Pinpoint the cell where the given text exists, returning its [x, y] midpoint coordinate. 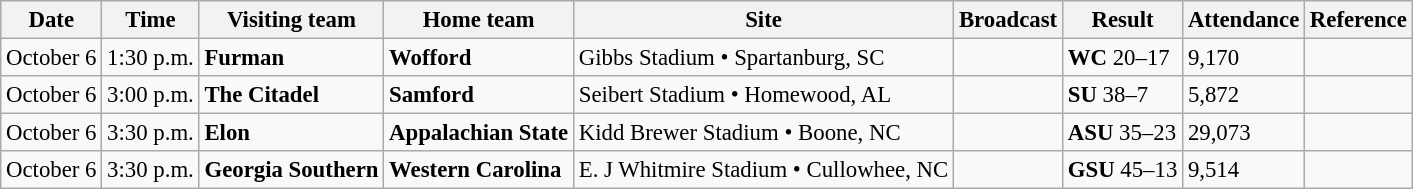
29,073 [1244, 133]
Kidd Brewer Stadium • Boone, NC [763, 133]
Gibbs Stadium • Spartanburg, SC [763, 58]
1:30 p.m. [150, 58]
Site [763, 20]
Home team [479, 20]
SU 38–7 [1122, 95]
3:00 p.m. [150, 95]
Western Carolina [479, 170]
Samford [479, 95]
Attendance [1244, 20]
9,514 [1244, 170]
Broadcast [1008, 20]
E. J Whitmire Stadium • Cullowhee, NC [763, 170]
Seibert Stadium • Homewood, AL [763, 95]
9,170 [1244, 58]
Appalachian State [479, 133]
Georgia Southern [292, 170]
Visiting team [292, 20]
Reference [1359, 20]
Result [1122, 20]
Date [52, 20]
Wofford [479, 58]
Elon [292, 133]
Time [150, 20]
WC 20–17 [1122, 58]
The Citadel [292, 95]
GSU 45–13 [1122, 170]
ASU 35–23 [1122, 133]
Furman [292, 58]
5,872 [1244, 95]
